Provide the (X, Y) coordinate of the cell's center where the given text is located.  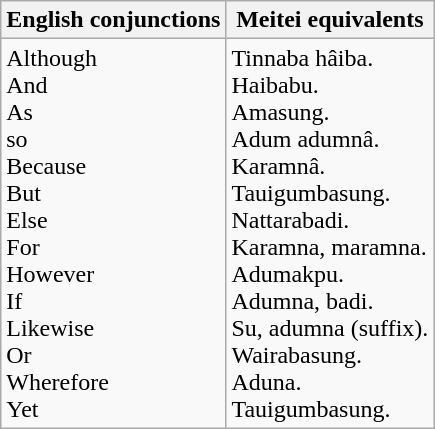
Meitei equivalents (330, 20)
English conjunctions (114, 20)
AlthoughAndAssoBecauseButElseForHoweverIfLikewiseOrWhereforeYet (114, 234)
